Locate the cell with the specified text and output its (x, y) center coordinate. 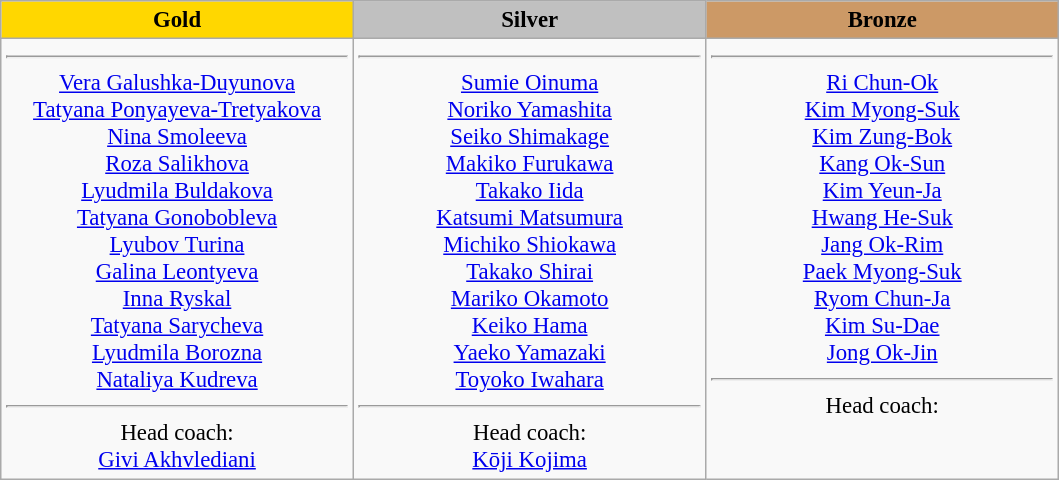
Gold (178, 20)
Bronze (882, 20)
Ri Chun-OkKim Myong-SukKim Zung-BokKang Ok-SunKim Yeun-JaHwang He-SukJang Ok-RimPaek Myong-SukRyom Chun-JaKim Su-DaeJong Ok-JinHead coach: (882, 259)
Silver (530, 20)
